For the text-containing cell, return its midpoint in [x, y] coordinate format. 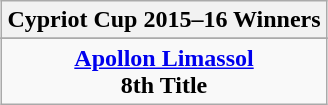
Apollon Limassol8th Title [164, 72]
Cypriot Cup 2015–16 Winners [164, 20]
